From the cell containing the given text, extract its center point as (X, Y) coordinate. 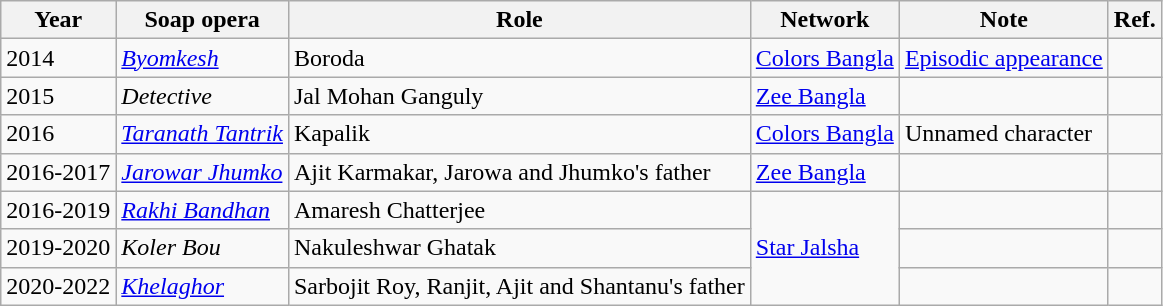
Ajit Karmakar, Jarowa and Jhumko's father (519, 172)
Rakhi Bandhan (202, 210)
2014 (58, 58)
Taranath Tantrik (202, 134)
2016-2017 (58, 172)
Star Jalsha (824, 248)
Ref. (1134, 20)
2020-2022 (58, 286)
Sarbojit Roy, Ranjit, Ajit and Shantanu's father (519, 286)
Episodic appearance (1004, 58)
Unnamed character (1004, 134)
2015 (58, 96)
Year (58, 20)
Byomkesh (202, 58)
Nakuleshwar Ghatak (519, 248)
Amaresh Chatterjee (519, 210)
Soap opera (202, 20)
Jal Mohan Ganguly (519, 96)
2016 (58, 134)
Detective (202, 96)
Network (824, 20)
Jarowar Jhumko (202, 172)
Role (519, 20)
2019-2020 (58, 248)
Note (1004, 20)
Koler Bou (202, 248)
Kapalik (519, 134)
2016-2019 (58, 210)
Khelaghor (202, 286)
Boroda (519, 58)
